Pinpoint the cell where the given text exists, returning its (x, y) midpoint coordinate. 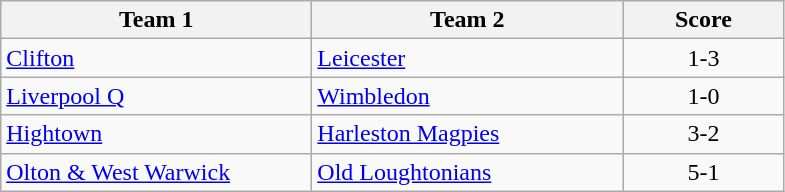
Harleston Magpies (468, 134)
3-2 (704, 134)
Olton & West Warwick (156, 172)
Liverpool Q (156, 96)
5-1 (704, 172)
Wimbledon (468, 96)
1-3 (704, 58)
1-0 (704, 96)
Score (704, 20)
Team 2 (468, 20)
Hightown (156, 134)
Old Loughtonians (468, 172)
Leicester (468, 58)
Team 1 (156, 20)
Clifton (156, 58)
